Detect which cell encompasses the target text, then output its (X, Y) center coordinate. 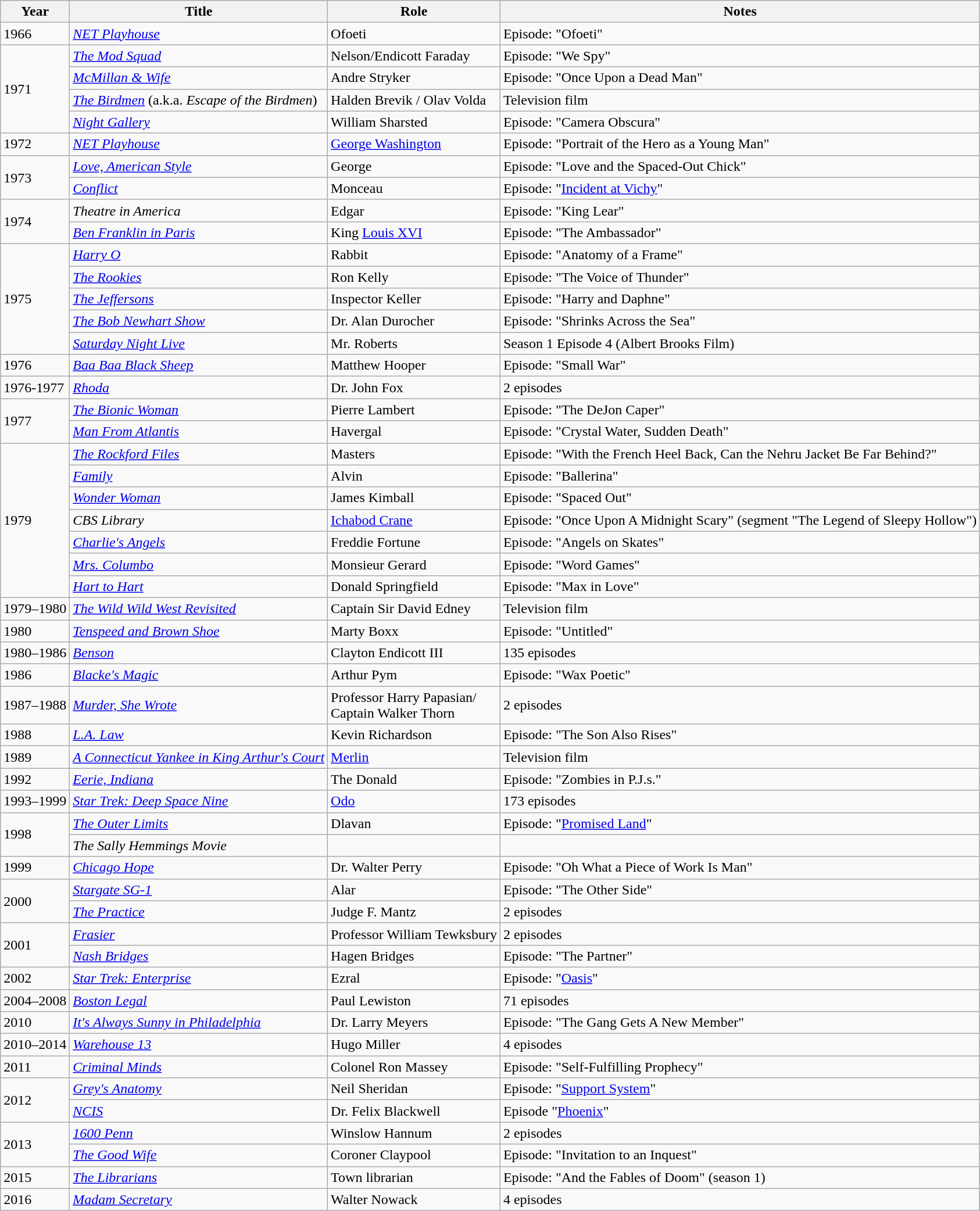
The Jeffersons (199, 299)
Odo (414, 801)
1989 (35, 757)
Dlavan (414, 823)
Paul Lewiston (414, 1000)
Hugo Miller (414, 1045)
Clayton Endicott III (414, 653)
The Mod Squad (199, 56)
Wonder Woman (199, 498)
Episode: "The Son Also Rises" (739, 735)
Love, American Style (199, 166)
Family (199, 476)
Warehouse 13 (199, 1045)
Episode: "Support System" (739, 1089)
Man From Atlantis (199, 432)
Year (35, 12)
Nelson/Endicott Faraday (414, 56)
Captain Sir David Edney (414, 608)
2000 (35, 901)
Episode: "Incident at Vichy" (739, 188)
The Librarians (199, 1177)
Benson (199, 653)
Stargate SG-1 (199, 890)
1974 (35, 221)
Monceau (414, 188)
Merlin (414, 757)
1988 (35, 735)
The Donald (414, 779)
Hagen Bridges (414, 956)
Notes (739, 12)
Dr. Felix Blackwell (414, 1111)
Freddie Fortune (414, 542)
Dr. Larry Meyers (414, 1023)
Episode: "Once Upon A Midnight Scary" (segment "The Legend of Sleepy Hollow") (739, 520)
Theatre in America (199, 210)
Episode: "Ballerina" (739, 476)
Baa Baa Black Sheep (199, 366)
Episode: "Harry and Daphne" (739, 299)
George Washington (414, 144)
1971 (35, 89)
Episode: "Oasis" (739, 978)
Dr. Alan Durocher (414, 321)
Ichabod Crane (414, 520)
Colonel Ron Massey (414, 1067)
Hart to Hart (199, 586)
Episode: "Word Games" (739, 564)
Saturday Night Live (199, 343)
Episode "Phoenix" (739, 1111)
William Sharsted (414, 122)
A Connecticut Yankee in King Arthur's Court (199, 757)
Chicago Hope (199, 868)
1977 (35, 421)
71 episodes (739, 1000)
Episode: "Crystal Water, Sudden Death" (739, 432)
Nash Bridges (199, 956)
2010 (35, 1023)
1976-1977 (35, 388)
The Sally Hemmings Movie (199, 845)
1979–1980 (35, 608)
Boston Legal (199, 1000)
Madam Secretary (199, 1199)
Ofoeti (414, 34)
Coroner Claypool (414, 1155)
Episode: "Untitled" (739, 630)
L.A. Law (199, 735)
Mr. Roberts (414, 343)
Charlie's Angels (199, 542)
Frasier (199, 934)
2016 (35, 1199)
The Rockford Files (199, 454)
Pierre Lambert (414, 410)
Walter Nowack (414, 1199)
Episode: "The Partner" (739, 956)
Episode: "Invitation to an Inquest" (739, 1155)
Episode: "Ofoeti" (739, 34)
The Wild Wild West Revisited (199, 608)
Night Gallery (199, 122)
Episode: "Small War" (739, 366)
Matthew Hooper (414, 366)
Tenspeed and Brown Shoe (199, 630)
James Kimball (414, 498)
Title (199, 12)
Criminal Minds (199, 1067)
Episode: "The Other Side" (739, 890)
Murder, She Wrote (199, 705)
1986 (35, 675)
Kevin Richardson (414, 735)
Star Trek: Enterprise (199, 978)
1600 Penn (199, 1133)
The Bionic Woman (199, 410)
Episode: "Once Upon a Dead Man" (739, 78)
Episode: "The Voice of Thunder" (739, 277)
Episode: "King Lear" (739, 210)
Episode: "Portrait of the Hero as a Young Man" (739, 144)
1980–1986 (35, 653)
1980 (35, 630)
Episode: "Spaced Out" (739, 498)
Havergal (414, 432)
Episode: "Oh What a Piece of Work Is Man" (739, 868)
McMillan & Wife (199, 78)
Episode: "Zombies in P.J.s." (739, 779)
Donald Springfield (414, 586)
2004–2008 (35, 1000)
Eerie, Indiana (199, 779)
1998 (35, 834)
The Practice (199, 912)
1966 (35, 34)
Arthur Pym (414, 675)
Town librarian (414, 1177)
Rhoda (199, 388)
1993–1999 (35, 801)
The Rookies (199, 277)
Dr. John Fox (414, 388)
Alar (414, 890)
George (414, 166)
Halden Brevik / Olav Volda (414, 100)
Episode: "Love and the Spaced-Out Chick" (739, 166)
Ron Kelly (414, 277)
1976 (35, 366)
It's Always Sunny in Philadelphia (199, 1023)
Ezral (414, 978)
Episode: "And the Fables of Doom" (season 1) (739, 1177)
1992 (35, 779)
Episode: "Max in Love" (739, 586)
Episode: "We Spy" (739, 56)
Dr. Walter Perry (414, 868)
2015 (35, 1177)
2010–2014 (35, 1045)
Alvin (414, 476)
Episode: "The Gang Gets A New Member" (739, 1023)
1972 (35, 144)
Winslow Hannum (414, 1133)
NCIS (199, 1111)
2001 (35, 945)
Masters (414, 454)
King Louis XVI (414, 232)
Harry O (199, 255)
Conflict (199, 188)
Mrs. Columbo (199, 564)
Episode: "The Ambassador" (739, 232)
1999 (35, 868)
1973 (35, 177)
Star Trek: Deep Space Nine (199, 801)
1975 (35, 299)
Ben Franklin in Paris (199, 232)
Inspector Keller (414, 299)
1987–1988 (35, 705)
The Good Wife (199, 1155)
The Bob Newhart Show (199, 321)
Episode: "Wax Poetic" (739, 675)
Role (414, 12)
Marty Boxx (414, 630)
2011 (35, 1067)
Andre Stryker (414, 78)
135 episodes (739, 653)
Episode: "Self-Fulfilling Prophecy" (739, 1067)
Episode: "Promised Land" (739, 823)
Monsieur Gerard (414, 564)
Episode: "With the French Heel Back, Can the Nehru Jacket Be Far Behind?" (739, 454)
Episode: "Shrinks Across the Sea" (739, 321)
Professor William Tewksbury (414, 934)
Episode: "The DeJon Caper" (739, 410)
Blacke's Magic (199, 675)
Season 1 Episode 4 (Albert Brooks Film) (739, 343)
2013 (35, 1144)
The Outer Limits (199, 823)
Episode: "Camera Obscura" (739, 122)
Rabbit (414, 255)
Episode: "Angels on Skates" (739, 542)
1979 (35, 520)
2002 (35, 978)
Grey's Anatomy (199, 1089)
173 episodes (739, 801)
Edgar (414, 210)
Judge F. Mantz (414, 912)
Neil Sheridan (414, 1089)
CBS Library (199, 520)
The Birdmen (a.k.a. Escape of the Birdmen) (199, 100)
Episode: "Anatomy of a Frame" (739, 255)
2012 (35, 1100)
Professor Harry Papasian/Captain Walker Thorn (414, 705)
